Detect which cell encompasses the target text, then output its (X, Y) center coordinate. 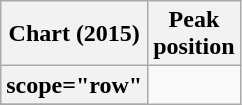
scope="row" (74, 85)
Chart (2015) (74, 34)
Peakposition (194, 34)
